Provide the [X, Y] coordinate of the cell's center where the given text is located.  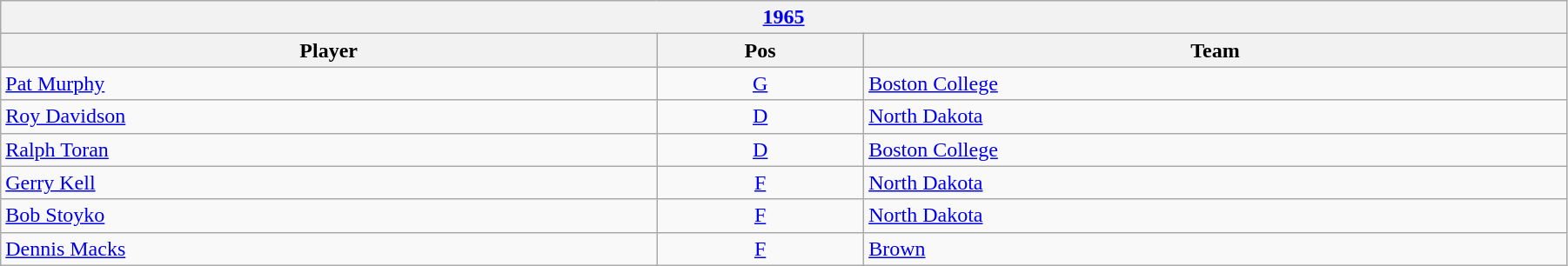
Player [329, 50]
Ralph Toran [329, 150]
1965 [784, 17]
Gerry Kell [329, 183]
Roy Davidson [329, 116]
Pat Murphy [329, 83]
Brown [1216, 249]
G [761, 83]
Bob Stoyko [329, 216]
Dennis Macks [329, 249]
Team [1216, 50]
Pos [761, 50]
